For the text-containing cell, return its midpoint in [X, Y] coordinate format. 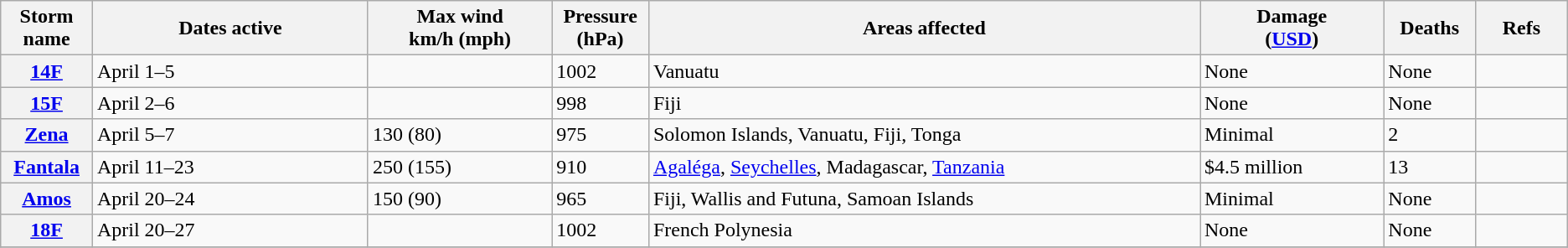
Fiji, Wallis and Futuna, Samoan Islands [924, 199]
130 (80) [459, 135]
998 [601, 103]
French Polynesia [924, 230]
Areas affected [924, 28]
April 20–27 [230, 230]
Dates active [230, 28]
April 5–7 [230, 135]
2 [1430, 135]
Deaths [1430, 28]
Agaléga, Seychelles, Madagascar, Tanzania [924, 167]
975 [601, 135]
250 (155) [459, 167]
15F [47, 103]
Storm name [47, 28]
Pressure(hPa) [601, 28]
Damage(USD) [1292, 28]
Max windkm/h (mph) [459, 28]
April 20–24 [230, 199]
Solomon Islands, Vanuatu, Fiji, Tonga [924, 135]
14F [47, 71]
Zena [47, 135]
Vanuatu [924, 71]
April 2–6 [230, 103]
Fantala [47, 167]
18F [47, 230]
910 [601, 167]
965 [601, 199]
13 [1430, 167]
Fiji [924, 103]
150 (90) [459, 199]
April 11–23 [230, 167]
Amos [47, 199]
$4.5 million [1292, 167]
Refs [1521, 28]
April 1–5 [230, 71]
